For the text-containing cell, return its midpoint in [X, Y] coordinate format. 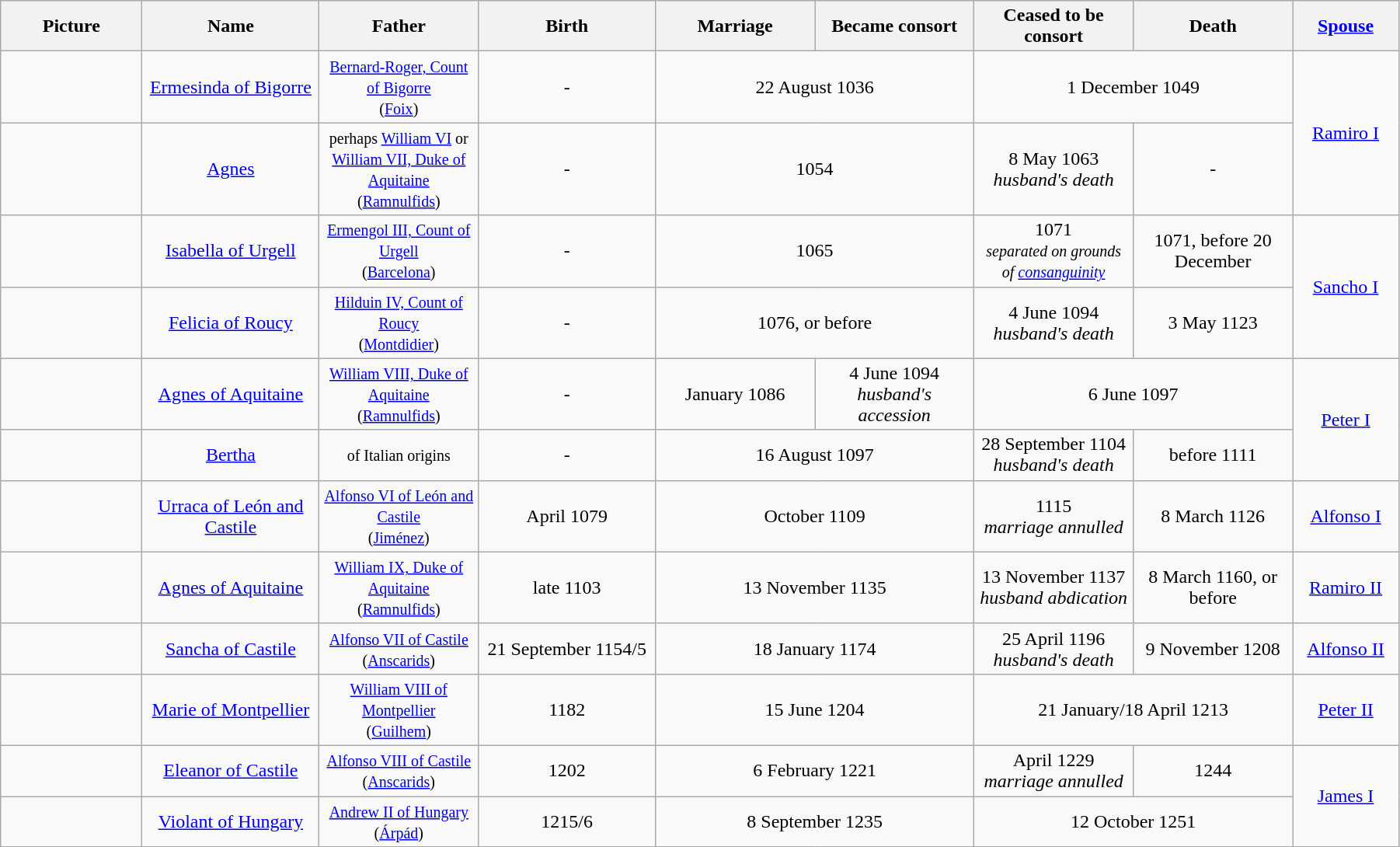
18 January 1174 [815, 648]
Isabella of Urgell [231, 251]
Marie of Montpellier [231, 709]
1065 [815, 251]
1244 [1214, 771]
13 November 1137husband abdication [1053, 587]
James I [1346, 796]
1 December 1049 [1134, 87]
late 1103 [567, 587]
Sancho I [1346, 287]
before 1111 [1214, 455]
9 November 1208 [1214, 648]
1071separated on grounds of consanguinity [1053, 251]
Bertha [231, 455]
October 1109 [815, 516]
Ermesinda of Bigorre [231, 87]
Became consort [895, 26]
Hilduin IV, Count of Roucy(Montdidier) [399, 322]
Agnes [231, 169]
Name [231, 26]
Spouse [1346, 26]
January 1086 [735, 394]
Peter I [1346, 420]
16 August 1097 [815, 455]
1071, before 20 December [1214, 251]
Urraca of León and Castile [231, 516]
Bernard-Roger, Count of Bigorre(Foix) [399, 87]
8 September 1235 [815, 821]
4 June 1094husband's accession [895, 394]
Sancha of Castile [231, 648]
Picture [71, 26]
12 October 1251 [1134, 821]
Eleanor of Castile [231, 771]
25 April 1196husband's death [1053, 648]
8 May 1063husband's death [1053, 169]
8 March 1126 [1214, 516]
3 May 1123 [1214, 322]
Birth [567, 26]
6 June 1097 [1134, 394]
13 November 1135 [815, 587]
6 February 1221 [815, 771]
April 1229marriage annulled [1053, 771]
1054 [815, 169]
Death [1214, 26]
Alfonso VIII of Castile(Anscarids) [399, 771]
Alfonso I [1346, 516]
William IX, Duke of Aquitaine(Ramnulfids) [399, 587]
Felicia of Roucy [231, 322]
Ermengol III, Count of Urgell(Barcelona) [399, 251]
Marriage [735, 26]
of Italian origins [399, 455]
Alfonso VII of Castile(Anscarids) [399, 648]
1115marriage annulled [1053, 516]
Violant of Hungary [231, 821]
28 September 1104husband's death [1053, 455]
Ceased to be consort [1053, 26]
1076, or before [815, 322]
Father [399, 26]
William VIII, Duke of Aquitaine(Ramnulfids) [399, 394]
1202 [567, 771]
Ramiro I [1346, 134]
Alfonso II [1346, 648]
4 June 1094husband's death [1053, 322]
21 September 1154/5 [567, 648]
William VIII of Montpellier (Guilhem) [399, 709]
April 1079 [567, 516]
1215/6 [567, 821]
8 March 1160, or before [1214, 587]
21 January/18 April 1213 [1134, 709]
Alfonso VI of León and Castile(Jiménez) [399, 516]
15 June 1204 [815, 709]
1182 [567, 709]
22 August 1036 [815, 87]
perhaps William VI or William VII, Duke of Aquitaine(Ramnulfids) [399, 169]
Andrew II of Hungary(Árpád) [399, 821]
Ramiro II [1346, 587]
Peter II [1346, 709]
